Locate the cell with the specified text and output its [x, y] center coordinate. 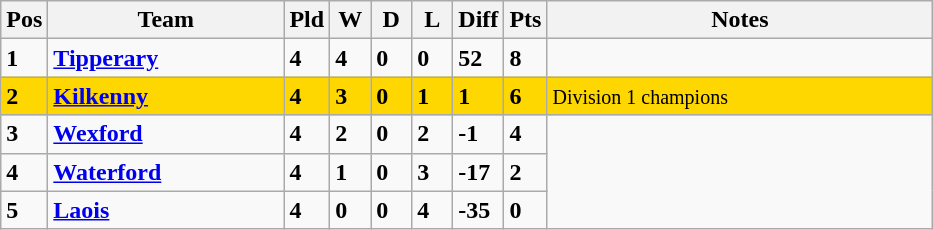
Kilkenny [166, 96]
Wexford [166, 134]
6 [526, 96]
8 [526, 58]
Notes [740, 20]
52 [478, 58]
D [392, 20]
-17 [478, 172]
-35 [478, 210]
Tipperary [166, 58]
Pos [24, 20]
Laois [166, 210]
Pts [526, 20]
L [432, 20]
5 [24, 210]
Pld [307, 20]
Diff [478, 20]
-1 [478, 134]
Waterford [166, 172]
Team [166, 20]
Division 1 champions [740, 96]
W [350, 20]
